Extract the [X, Y] coordinate from the center of the cell holding the provided text.  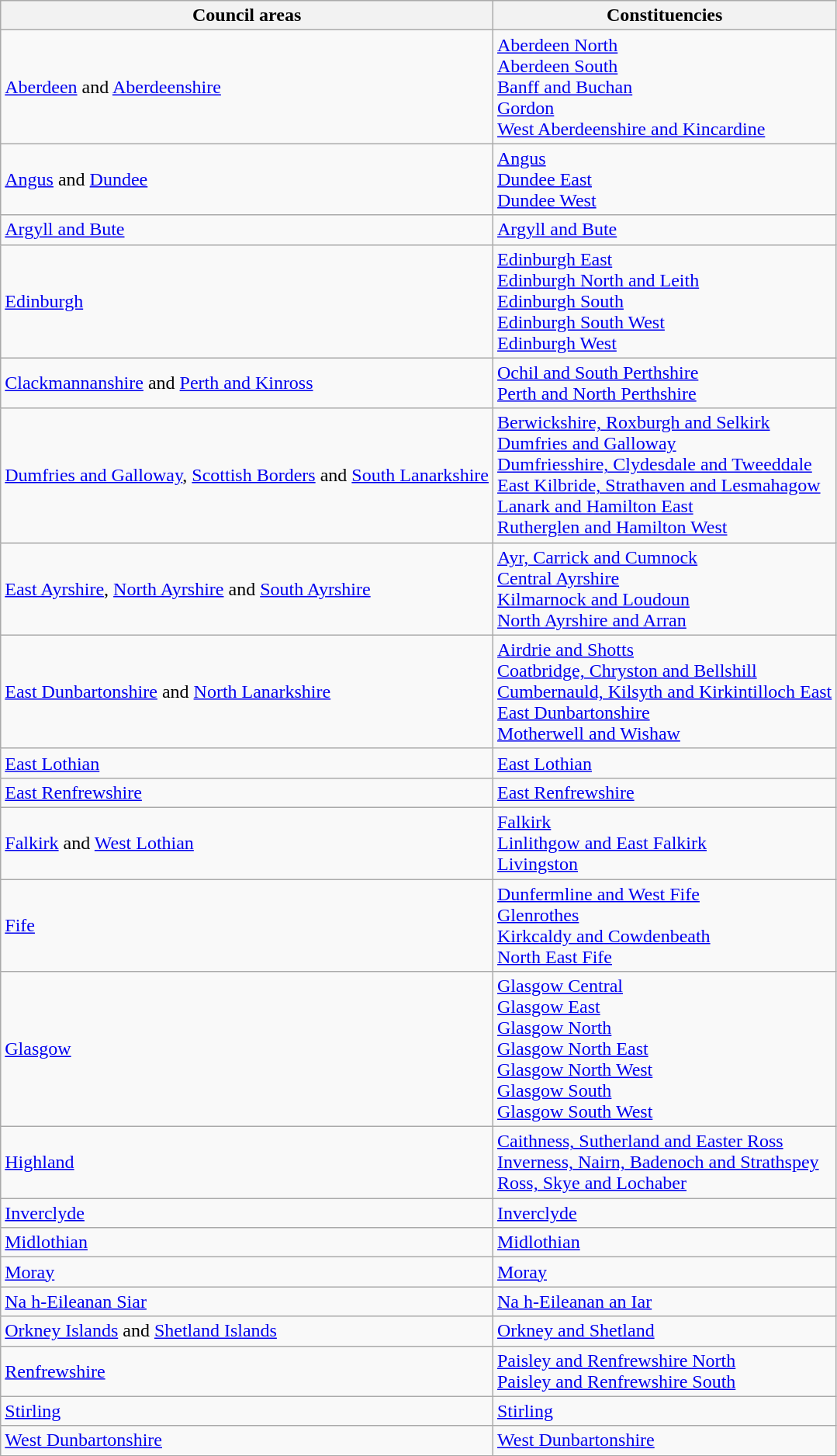
Constituencies [664, 16]
East Dunbartonshire and North Lanarkshire [247, 692]
Na h-Eileanan Siar [247, 1302]
AngusDundee EastDundee West [664, 179]
Edinburgh [247, 301]
East Ayrshire, North Ayrshire and South Ayrshire [247, 588]
Renfrewshire [247, 1371]
Caithness, Sutherland and Easter RossInverness, Nairn, Badenoch and StrathspeyRoss, Skye and Lochaber [664, 1163]
Glasgow CentralGlasgow EastGlasgow NorthGlasgow North EastGlasgow North WestGlasgow SouthGlasgow South West [664, 1049]
Glasgow [247, 1049]
Edinburgh EastEdinburgh North and LeithEdinburgh SouthEdinburgh South WestEdinburgh West [664, 301]
Ayr, Carrick and CumnockCentral AyrshireKilmarnock and LoudounNorth Ayrshire and Arran [664, 588]
Orkney and Shetland [664, 1331]
Dunfermline and West FifeGlenrothesKirkcaldy and CowdenbeathNorth East Fife [664, 925]
Fife [247, 925]
Orkney Islands and Shetland Islands [247, 1331]
Falkirk and West Lothian [247, 843]
Highland [247, 1163]
Angus and Dundee [247, 179]
Clackmannanshire and Perth and Kinross [247, 383]
Council areas [247, 16]
Aberdeen NorthAberdeen SouthBanff and BuchanGordonWest Aberdeenshire and Kincardine [664, 87]
Aberdeen and Aberdeenshire [247, 87]
Airdrie and ShottsCoatbridge, Chryston and BellshillCumbernauld, Kilsyth and Kirkintilloch EastEast DunbartonshireMotherwell and Wishaw [664, 692]
Dumfries and Galloway, Scottish Borders and South Lanarkshire [247, 475]
Paisley and Renfrewshire NorthPaisley and Renfrewshire South [664, 1371]
FalkirkLinlithgow and East FalkirkLivingston [664, 843]
Ochil and South PerthshirePerth and North Perthshire [664, 383]
Na h-Eileanan an Iar [664, 1302]
